Return [x, y] of the center of cell containing provided text 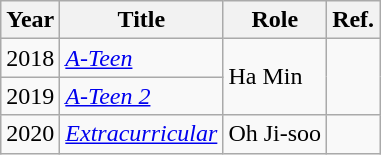
Extracurricular [142, 134]
Ha Min [275, 77]
2018 [30, 58]
A-Teen 2 [142, 96]
2020 [30, 134]
Oh Ji-soo [275, 134]
Ref. [354, 20]
Role [275, 20]
Year [30, 20]
A-Teen [142, 58]
Title [142, 20]
2019 [30, 96]
